Detect which cell encompasses the target text, then output its (X, Y) center coordinate. 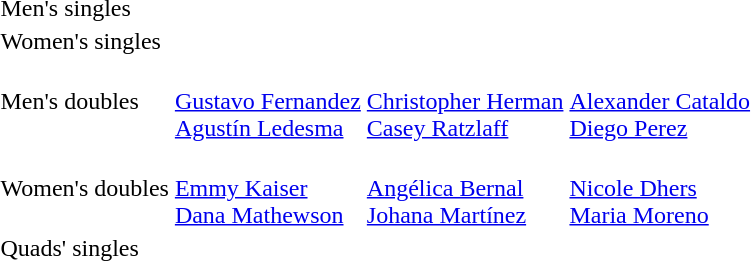
Angélica BernalJohana Martínez (465, 188)
Emmy KaiserDana Mathewson (268, 188)
Gustavo FernandezAgustín Ledesma (268, 101)
Christopher HermanCasey Ratzlaff (465, 101)
